Detect which cell encompasses the target text, then output its (X, Y) center coordinate. 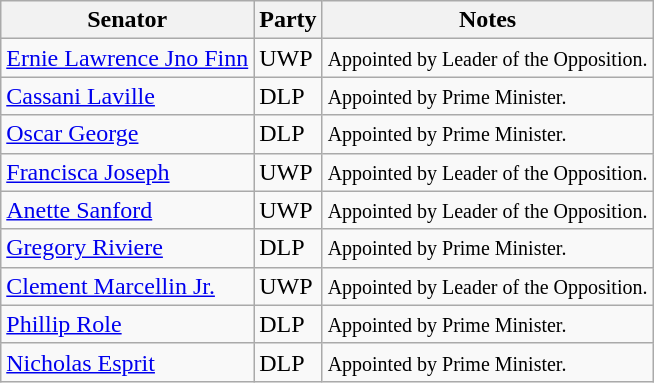
Notes (488, 20)
Oscar George (128, 134)
Clement Marcellin Jr. (128, 286)
Gregory Riviere (128, 248)
Senator (128, 20)
Francisca Joseph (128, 172)
Phillip Role (128, 324)
Ernie Lawrence Jno Finn (128, 58)
Anette Sanford (128, 210)
Party (288, 20)
Cassani Laville (128, 96)
Nicholas Esprit (128, 362)
